Find where the given text appears and provide that cell's center as (X, Y) coordinate. 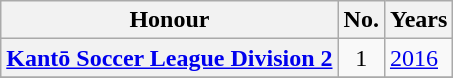
Honour (170, 20)
Years (418, 20)
2016 (418, 58)
1 (361, 58)
No. (361, 20)
Kantō Soccer League Division 2 (170, 58)
